Detect which cell encompasses the target text, then output its [x, y] center coordinate. 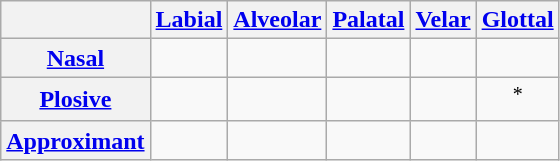
Labial [189, 20]
Approximant [76, 140]
Nasal [76, 58]
Velar [443, 20]
Plosive [76, 100]
* [518, 100]
Palatal [368, 20]
Glottal [518, 20]
Alveolar [278, 20]
